Provide the [x, y] coordinate of the cell's center where the given text is located.  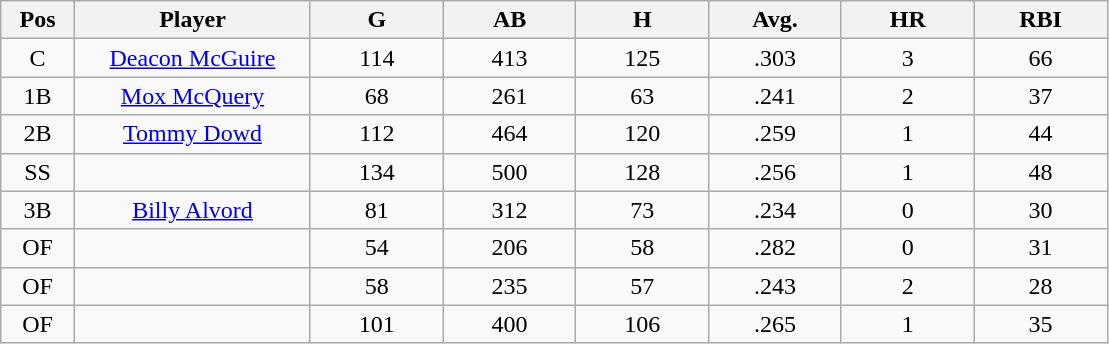
400 [510, 324]
120 [642, 134]
261 [510, 96]
66 [1040, 58]
28 [1040, 286]
1B [38, 96]
30 [1040, 210]
.282 [776, 248]
Tommy Dowd [192, 134]
44 [1040, 134]
.243 [776, 286]
Pos [38, 20]
31 [1040, 248]
101 [376, 324]
206 [510, 248]
235 [510, 286]
57 [642, 286]
Billy Alvord [192, 210]
68 [376, 96]
.241 [776, 96]
SS [38, 172]
.265 [776, 324]
H [642, 20]
54 [376, 248]
Avg. [776, 20]
413 [510, 58]
G [376, 20]
134 [376, 172]
3B [38, 210]
.234 [776, 210]
464 [510, 134]
Mox McQuery [192, 96]
73 [642, 210]
.303 [776, 58]
.256 [776, 172]
106 [642, 324]
63 [642, 96]
Player [192, 20]
500 [510, 172]
35 [1040, 324]
112 [376, 134]
114 [376, 58]
81 [376, 210]
HR [908, 20]
2B [38, 134]
.259 [776, 134]
C [38, 58]
AB [510, 20]
37 [1040, 96]
RBI [1040, 20]
3 [908, 58]
128 [642, 172]
Deacon McGuire [192, 58]
125 [642, 58]
312 [510, 210]
48 [1040, 172]
